Return the (X, Y) coordinate for the center point of the cell that contains the specified text.  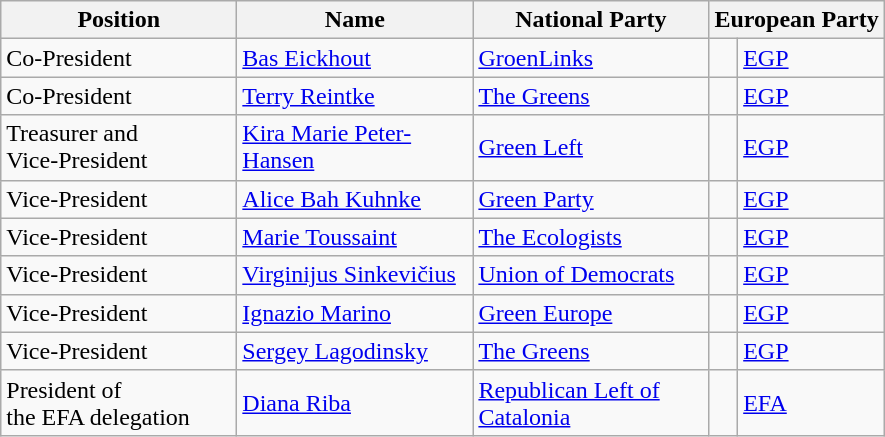
Green Europe (591, 313)
Green Left (591, 148)
Marie Toussaint (355, 237)
Virginijus Sinkevičius (355, 275)
President ofthe EFA delegation (119, 402)
Position (119, 20)
The Ecologists (591, 237)
GroenLinks (591, 58)
Name (355, 20)
Alice Bah Kuhnke (355, 199)
Kira Marie Peter-Hansen (355, 148)
European Party (796, 20)
Diana Riba (355, 402)
Bas Eickhout (355, 58)
Treasurer andVice-President (119, 148)
Ignazio Marino (355, 313)
Union of Democrats (591, 275)
Republican Left of Catalonia (591, 402)
Sergey Lagodinsky (355, 351)
National Party (591, 20)
Terry Reintke (355, 96)
EFA (812, 402)
Green Party (591, 199)
